Identify which cell holds the provided text, then report its [x, y] central coordinate. 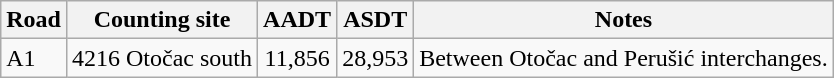
ASDT [376, 20]
Road [34, 20]
11,856 [298, 58]
A1 [34, 58]
Counting site [162, 20]
4216 Otočac south [162, 58]
AADT [298, 20]
Notes [624, 20]
Between Otočac and Perušić interchanges. [624, 58]
28,953 [376, 58]
